Scan for the cell matching the given text and deliver its [X, Y] coordinate at center. 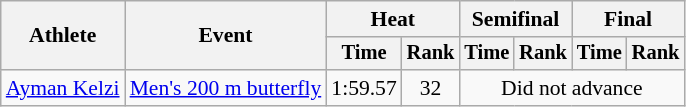
Final [628, 19]
Semifinal [515, 19]
Heat [392, 19]
Athlete [63, 36]
Did not advance [572, 88]
Men's 200 m butterfly [226, 88]
32 [431, 88]
Event [226, 36]
1:59.57 [364, 88]
Ayman Kelzi [63, 88]
